Locate the cell with the specified text and output its (x, y) center coordinate. 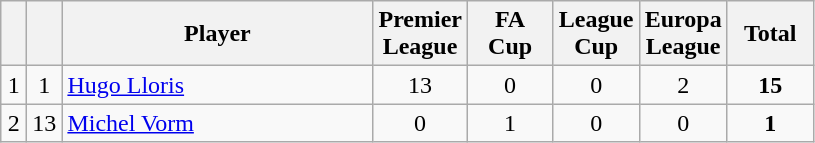
Total (770, 34)
Michel Vorm (218, 123)
FA Cup (510, 34)
Player (218, 34)
15 (770, 85)
Hugo Lloris (218, 85)
League Cup (596, 34)
Europa League (683, 34)
Premier League (420, 34)
